Find where the given text appears and provide that cell's center as (X, Y) coordinate. 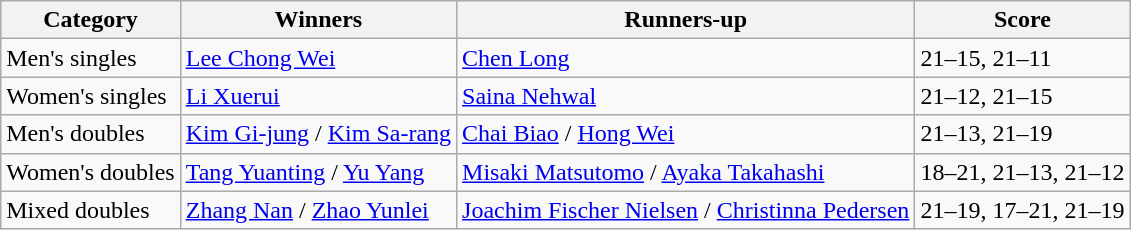
Women's singles (90, 96)
Category (90, 20)
Men's singles (90, 58)
21–13, 21–19 (1022, 134)
Chai Biao / Hong Wei (686, 134)
Men's doubles (90, 134)
Misaki Matsutomo / Ayaka Takahashi (686, 172)
Saina Nehwal (686, 96)
Women's doubles (90, 172)
Mixed doubles (90, 210)
Lee Chong Wei (318, 58)
Winners (318, 20)
21–15, 21–11 (1022, 58)
Zhang Nan / Zhao Yunlei (318, 210)
Tang Yuanting / Yu Yang (318, 172)
Chen Long (686, 58)
21–12, 21–15 (1022, 96)
18–21, 21–13, 21–12 (1022, 172)
Li Xuerui (318, 96)
Runners-up (686, 20)
Score (1022, 20)
Joachim Fischer Nielsen / Christinna Pedersen (686, 210)
Kim Gi-jung / Kim Sa-rang (318, 134)
21–19, 17–21, 21–19 (1022, 210)
